Scan for the cell matching the given text and deliver its (X, Y) coordinate at center. 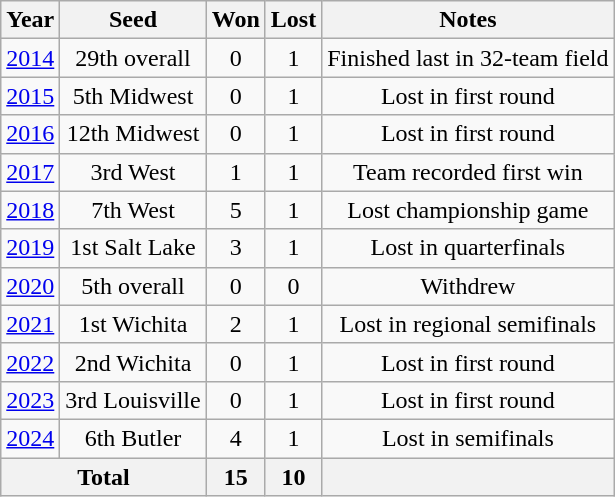
2019 (30, 248)
5th Midwest (133, 96)
2017 (30, 172)
2014 (30, 58)
3rd West (133, 172)
Lost in regional semifinals (468, 324)
Lost (293, 20)
Year (30, 20)
6th Butler (133, 438)
5th overall (133, 286)
3 (236, 248)
2022 (30, 362)
2024 (30, 438)
2 (236, 324)
15 (236, 477)
2015 (30, 96)
2016 (30, 134)
2nd Wichita (133, 362)
Lost in quarterfinals (468, 248)
Won (236, 20)
12th Midwest (133, 134)
Notes (468, 20)
Total (104, 477)
Team recorded first win (468, 172)
Lost in semifinals (468, 438)
Withdrew (468, 286)
5 (236, 210)
Lost championship game (468, 210)
10 (293, 477)
29th overall (133, 58)
7th West (133, 210)
Finished last in 32-team field (468, 58)
2023 (30, 400)
1st Wichita (133, 324)
2018 (30, 210)
Seed (133, 20)
2020 (30, 286)
1st Salt Lake (133, 248)
3rd Louisville (133, 400)
2021 (30, 324)
4 (236, 438)
